Find where the given text appears and provide that cell's center as (X, Y) coordinate. 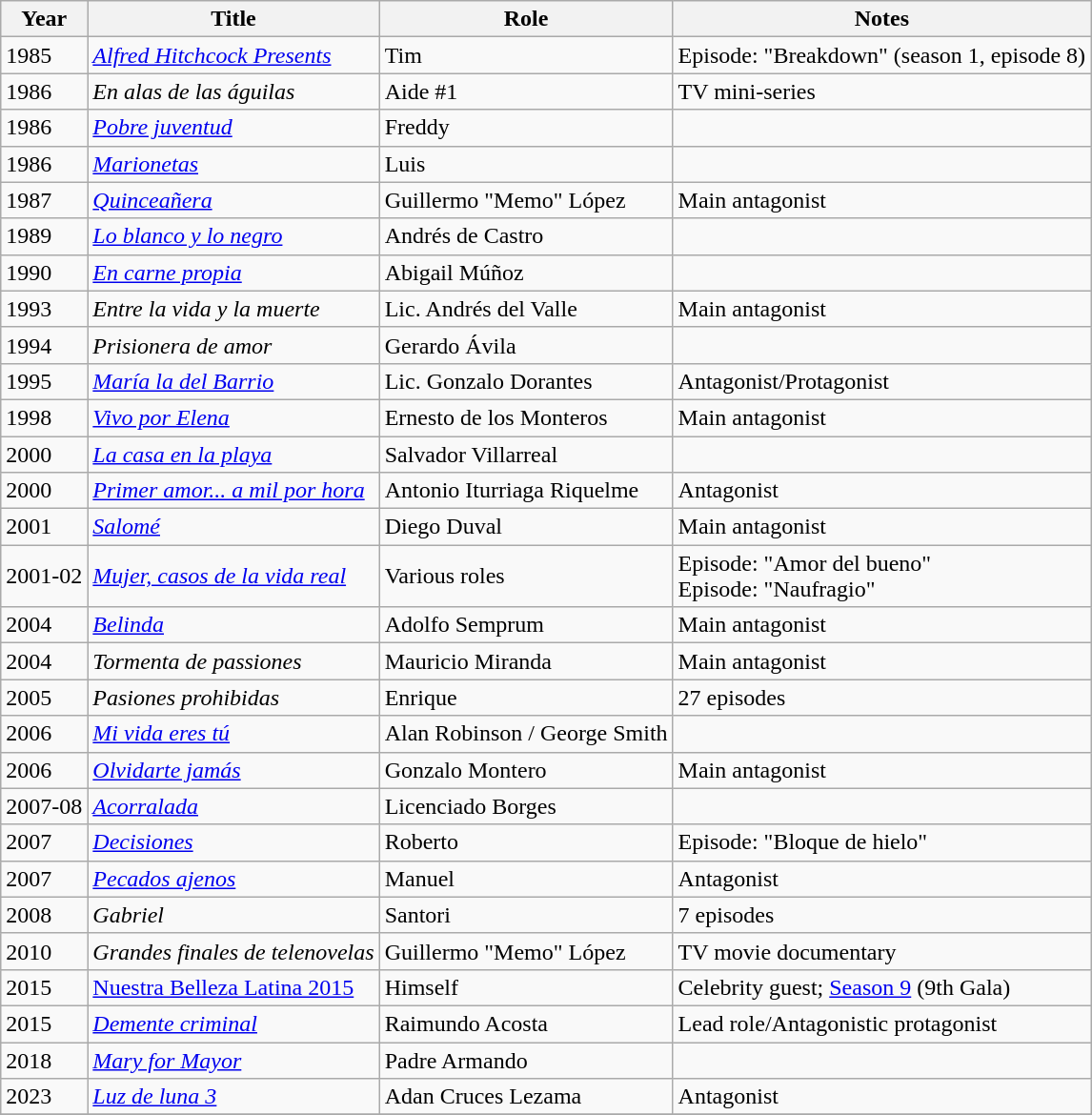
Role (526, 19)
Diego Duval (526, 527)
1985 (44, 55)
Alan Robinson / George Smith (526, 734)
Title (233, 19)
Gabriel (233, 915)
Mujer, casos de la vida real (233, 576)
Marionetas (233, 164)
Episode: "Bloque de hielo" (882, 842)
Himself (526, 987)
Mi vida eres tú (233, 734)
2010 (44, 951)
Episode: "Amor del bueno"Episode: "Naufragio" (882, 576)
2001 (44, 527)
Pecados ajenos (233, 879)
Decisiones (233, 842)
1993 (44, 309)
Lic. Gonzalo Dorantes (526, 381)
Notes (882, 19)
Mary for Mayor (233, 1061)
Various roles (526, 576)
Ernesto de los Monteros (526, 417)
Luz de luna 3 (233, 1097)
Lead role/Antagonistic protagonist (882, 1024)
2005 (44, 698)
1995 (44, 381)
Vivo por Elena (233, 417)
Tim (526, 55)
Salomé (233, 527)
2007-08 (44, 806)
Lic. Andrés del Valle (526, 309)
2023 (44, 1097)
TV movie documentary (882, 951)
Antonio Iturriaga Riquelme (526, 491)
Mauricio Miranda (526, 661)
Luis (526, 164)
En alas de las águilas (233, 91)
Freddy (526, 128)
Demente criminal (233, 1024)
1990 (44, 273)
Entre la vida y la muerte (233, 309)
Acorralada (233, 806)
Antagonist/Protagonist (882, 381)
Gonzalo Montero (526, 770)
Adan Cruces Lezama (526, 1097)
Abigail Múñoz (526, 273)
Alfred Hitchcock Presents (233, 55)
Roberto (526, 842)
María la del Barrio (233, 381)
27 episodes (882, 698)
Pasiones prohibidas (233, 698)
Manuel (526, 879)
Aide #1 (526, 91)
Santori (526, 915)
Nuestra Belleza Latina 2015 (233, 987)
Salvador Villarreal (526, 455)
Lo blanco y lo negro (233, 236)
Quinceañera (233, 200)
Primer amor... a mil por hora (233, 491)
1987 (44, 200)
Grandes finales de telenovelas (233, 951)
Year (44, 19)
Olvidarte jamás (233, 770)
Belinda (233, 625)
7 episodes (882, 915)
Enrique (526, 698)
2018 (44, 1061)
2008 (44, 915)
Raimundo Acosta (526, 1024)
Pobre juventud (233, 128)
Episode: "Breakdown" (season 1, episode 8) (882, 55)
1998 (44, 417)
Adolfo Semprum (526, 625)
TV mini-series (882, 91)
La casa en la playa (233, 455)
Tormenta de passiones (233, 661)
Padre Armando (526, 1061)
2001-02 (44, 576)
Celebrity guest; Season 9 (9th Gala) (882, 987)
En carne propia (233, 273)
1989 (44, 236)
1994 (44, 345)
Andrés de Castro (526, 236)
Gerardo Ávila (526, 345)
Licenciado Borges (526, 806)
Prisionera de amor (233, 345)
